Capture the cell that displays the provided text and extract its [X, Y] central coordinate. 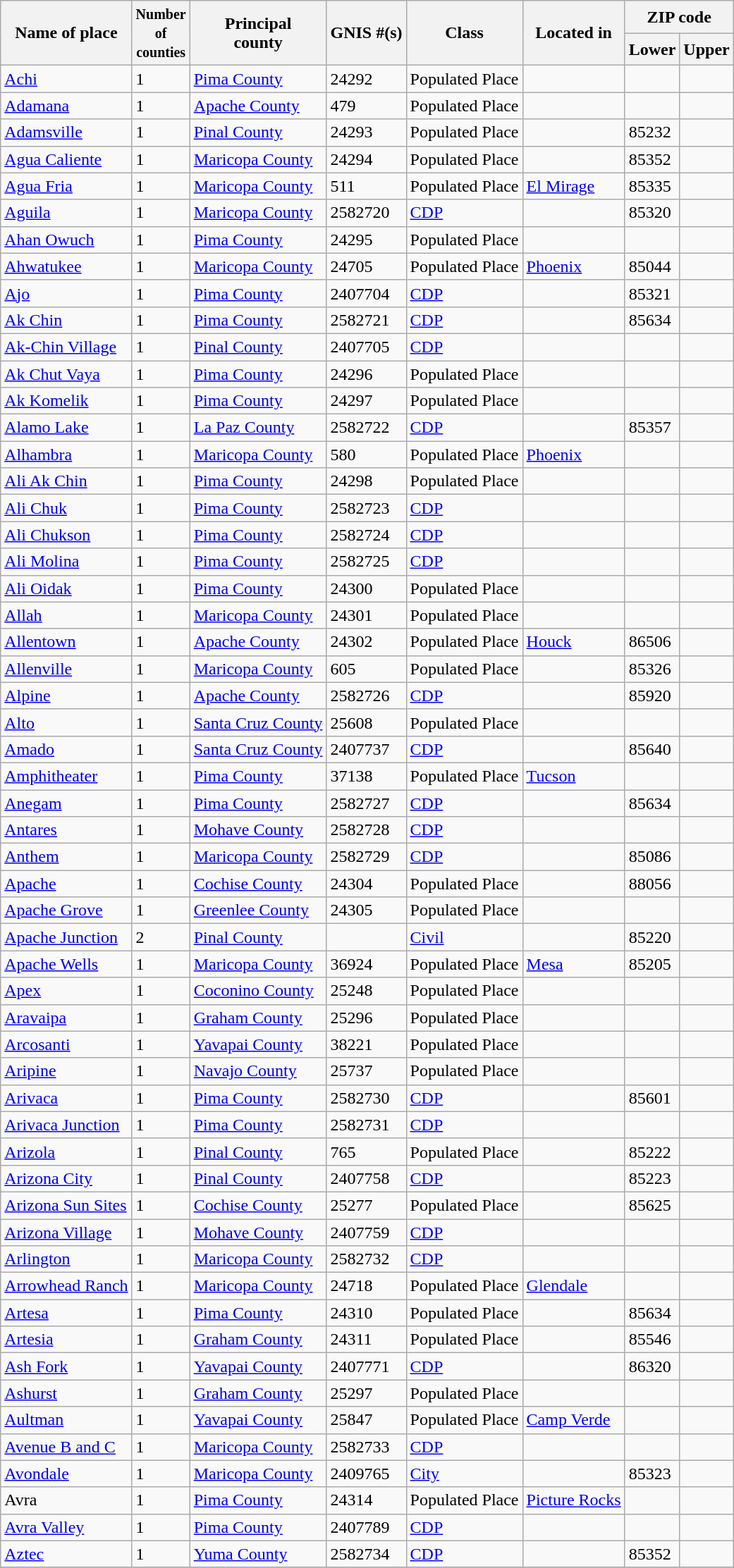
Ak-Chin Village [66, 347]
85357 [652, 428]
85205 [652, 964]
85323 [652, 1474]
Avra Valley [66, 1527]
Alto [66, 722]
City [464, 1474]
Class [464, 33]
2409765 [367, 1474]
479 [367, 106]
Coconino County [258, 991]
Allentown [66, 642]
Ajo [66, 293]
25847 [367, 1420]
24718 [367, 1286]
Adamana [66, 106]
85223 [652, 1178]
Alpine [66, 696]
Alhambra [66, 455]
24293 [367, 132]
Principal county [258, 33]
2582722 [367, 428]
Arizona Sun Sites [66, 1205]
Artesa [66, 1313]
37138 [367, 776]
2582726 [367, 696]
Tucson [574, 776]
2407759 [367, 1233]
Ali Chuk [66, 508]
24302 [367, 642]
Houck [574, 642]
2582728 [367, 830]
2582729 [367, 857]
Ahwatukee [66, 266]
Allah [66, 615]
Adamsville [66, 132]
Civil [464, 937]
765 [367, 1152]
Greenlee County [258, 910]
2582724 [367, 535]
Ak Chin [66, 320]
Arlington [66, 1259]
24300 [367, 588]
Agua Fria [66, 186]
85321 [652, 293]
85546 [652, 1340]
511 [367, 186]
GNIS #(s) [367, 33]
24295 [367, 240]
24314 [367, 1500]
24705 [367, 266]
24298 [367, 481]
Apache Wells [66, 964]
Aztec [66, 1554]
85625 [652, 1205]
25737 [367, 1071]
2582734 [367, 1554]
2407789 [367, 1527]
Ali Molina [66, 562]
Number ofcounties [161, 33]
85920 [652, 696]
2407704 [367, 293]
Apex [66, 991]
Arizola [66, 1152]
85601 [652, 1098]
Arizona City [66, 1178]
Anthem [66, 857]
2407705 [367, 347]
Located in [574, 33]
Apache Junction [66, 937]
24296 [367, 374]
36924 [367, 964]
25248 [367, 991]
2407758 [367, 1178]
2582721 [367, 320]
Avra [66, 1500]
Avondale [66, 1474]
24310 [367, 1313]
Ak Chut Vaya [66, 374]
2582733 [367, 1447]
25277 [367, 1205]
85222 [652, 1152]
Ashurst [66, 1393]
24301 [367, 615]
25608 [367, 722]
Yuma County [258, 1554]
25296 [367, 1018]
La Paz County [258, 428]
88056 [652, 884]
Ash Fork [66, 1366]
Arrowhead Ranch [66, 1286]
86506 [652, 642]
85044 [652, 266]
605 [367, 669]
2407771 [367, 1366]
Navajo County [258, 1071]
85086 [652, 857]
Lower [652, 49]
Arcosanti [66, 1044]
Amado [66, 749]
Alamo Lake [66, 428]
85326 [652, 669]
86320 [652, 1366]
Ak Komelik [66, 401]
24297 [367, 401]
Achi [66, 79]
Anegam [66, 803]
Camp Verde [574, 1420]
85640 [652, 749]
Glendale [574, 1286]
Artesia [66, 1340]
Ahan Owuch [66, 240]
38221 [367, 1044]
Agua Caliente [66, 159]
2407737 [367, 749]
ZIP code [679, 17]
85220 [652, 937]
Aravaipa [66, 1018]
24304 [367, 884]
85320 [652, 213]
24311 [367, 1340]
Amphitheater [66, 776]
Aultman [66, 1420]
24305 [367, 910]
2 [161, 937]
Ali Ak Chin [66, 481]
Aripine [66, 1071]
2582723 [367, 508]
24294 [367, 159]
El Mirage [574, 186]
85335 [652, 186]
24292 [367, 79]
2582720 [367, 213]
Arizona Village [66, 1233]
2582727 [367, 803]
85232 [652, 132]
Name of place [66, 33]
Ali Chukson [66, 535]
2582732 [367, 1259]
Apache Grove [66, 910]
Picture Rocks [574, 1500]
Apache [66, 884]
2582730 [367, 1098]
Ali Oidak [66, 588]
Upper [707, 49]
2582725 [367, 562]
Avenue B and C [66, 1447]
Mesa [574, 964]
25297 [367, 1393]
Aguila [66, 213]
580 [367, 455]
2582731 [367, 1125]
Antares [66, 830]
Arivaca [66, 1098]
Arivaca Junction [66, 1125]
Allenville [66, 669]
